Locate the cell with the specified text and output its (x, y) center coordinate. 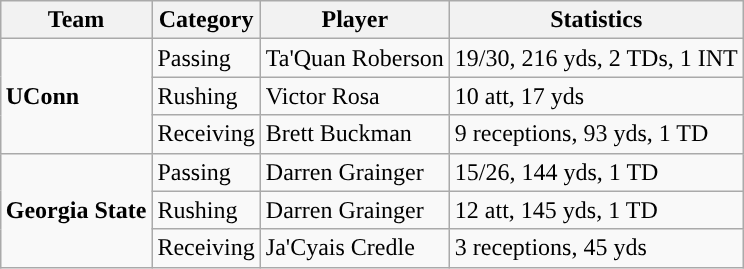
3 receptions, 45 yds (596, 248)
Statistics (596, 20)
9 receptions, 93 yds, 1 TD (596, 134)
Player (354, 20)
Category (206, 20)
12 att, 145 yds, 1 TD (596, 210)
15/26, 144 yds, 1 TD (596, 172)
Team (76, 20)
Brett Buckman (354, 134)
Ja'Cyais Credle (354, 248)
Victor Rosa (354, 96)
10 att, 17 yds (596, 96)
UConn (76, 96)
Ta'Quan Roberson (354, 58)
19/30, 216 yds, 2 TDs, 1 INT (596, 58)
Georgia State (76, 210)
